Detect which cell encompasses the target text, then output its (X, Y) center coordinate. 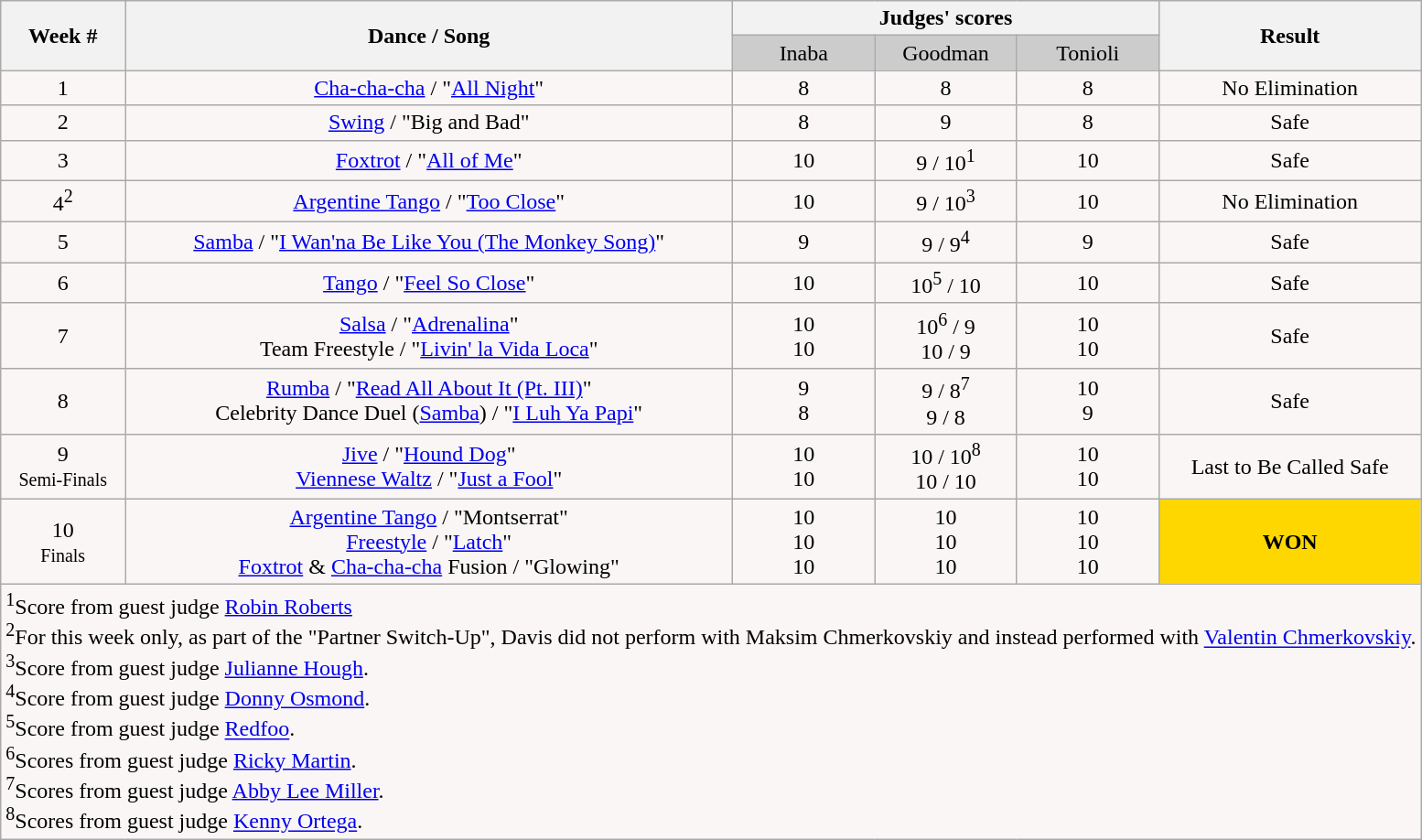
5 (63, 242)
Result (1290, 36)
9 / 94 (946, 242)
106 / 9 10 / 9 (946, 336)
1 (63, 88)
9 / 101 (946, 161)
Tango / "Feel So Close" (429, 284)
Swing / "Big and Bad" (429, 123)
7 (63, 336)
2 (63, 123)
Samba / "I Wan'na Be Like You (The Monkey Song)" (429, 242)
105 / 10 (946, 284)
Argentine Tango / "Montserrat" Freestyle / "Latch" Foxtrot & Cha-cha-cha Fusion / "Glowing" (429, 542)
Jive / "Hound Dog" Viennese Waltz / "Just a Fool" (429, 467)
Argentine Tango / "Too Close" (429, 201)
9 / 103 (946, 201)
Foxtrot / "All of Me" (429, 161)
Last to Be Called Safe (1290, 467)
98 (803, 402)
Week # (63, 36)
109 (1087, 402)
10 Finals (63, 542)
WON (1290, 542)
Goodman (946, 53)
Inaba (803, 53)
42 (63, 201)
9 / 879 / 8 (946, 402)
6 (63, 284)
Dance / Song (429, 36)
Cha-cha-cha / "All Night" (429, 88)
3 (63, 161)
Tonioli (1087, 53)
10 / 10810 / 10 (946, 467)
Salsa / "Adrenalina" Team Freestyle / "Livin' la Vida Loca" (429, 336)
9 Semi-Finals (63, 467)
Rumba / "Read All About It (Pt. III)" Celebrity Dance Duel (Samba) / "I Luh Ya Papi" (429, 402)
Judges' scores (946, 18)
